From the cell containing the given text, extract its center point as [x, y] coordinate. 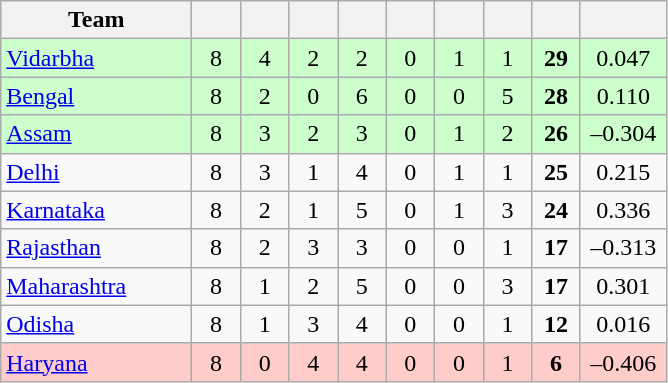
Karnataka [96, 210]
Team [96, 20]
28 [556, 96]
0.047 [623, 58]
Odisha [96, 324]
Maharashtra [96, 286]
24 [556, 210]
Assam [96, 134]
–0.304 [623, 134]
26 [556, 134]
–0.313 [623, 248]
Bengal [96, 96]
0.336 [623, 210]
29 [556, 58]
Haryana [96, 362]
Vidarbha [96, 58]
0.016 [623, 324]
0.215 [623, 172]
Rajasthan [96, 248]
0.110 [623, 96]
25 [556, 172]
0.301 [623, 286]
Delhi [96, 172]
12 [556, 324]
–0.406 [623, 362]
